Determine the [X, Y] coordinate at the center of the cell enclosing the given text.  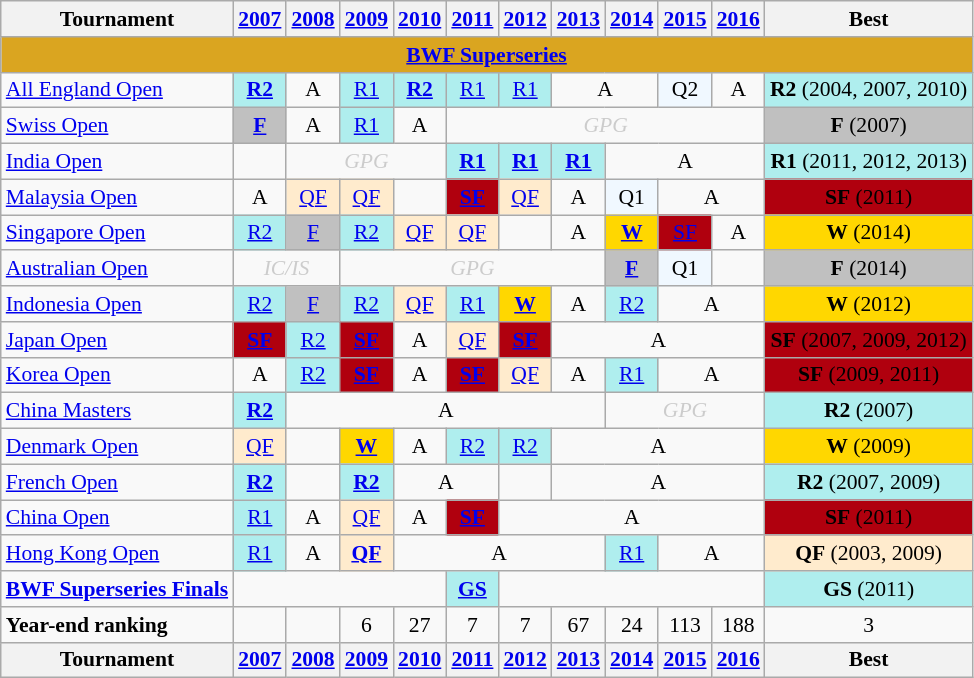
China Masters [117, 411]
GS [472, 589]
R2 (2007) [868, 411]
F (2014) [868, 269]
W (2009) [868, 447]
French Open [117, 482]
BWF Superseries [487, 55]
IC/IS [286, 269]
India Open [117, 162]
QF (2003, 2009) [868, 554]
W (2014) [868, 233]
Hong Kong Open [117, 554]
R2 (2004, 2007, 2010) [868, 90]
GS (2011) [868, 589]
Q2 [684, 90]
Indonesia Open [117, 304]
188 [738, 625]
BWF Superseries Finals [117, 589]
Korea Open [117, 375]
China Open [117, 518]
Denmark Open [117, 447]
113 [684, 625]
6 [366, 625]
Year-end ranking [117, 625]
R1 (2011, 2012, 2013) [868, 162]
Swiss Open [117, 126]
All England Open [117, 90]
SF (2007, 2009, 2012) [868, 340]
27 [420, 625]
SF (2009, 2011) [868, 375]
R2 (2007, 2009) [868, 482]
F (2007) [868, 126]
W (2012) [868, 304]
24 [632, 625]
67 [578, 625]
Japan Open [117, 340]
3 [868, 625]
Australian Open [117, 269]
Singapore Open [117, 233]
Malaysia Open [117, 197]
